For the text-containing cell, return its midpoint in [X, Y] coordinate format. 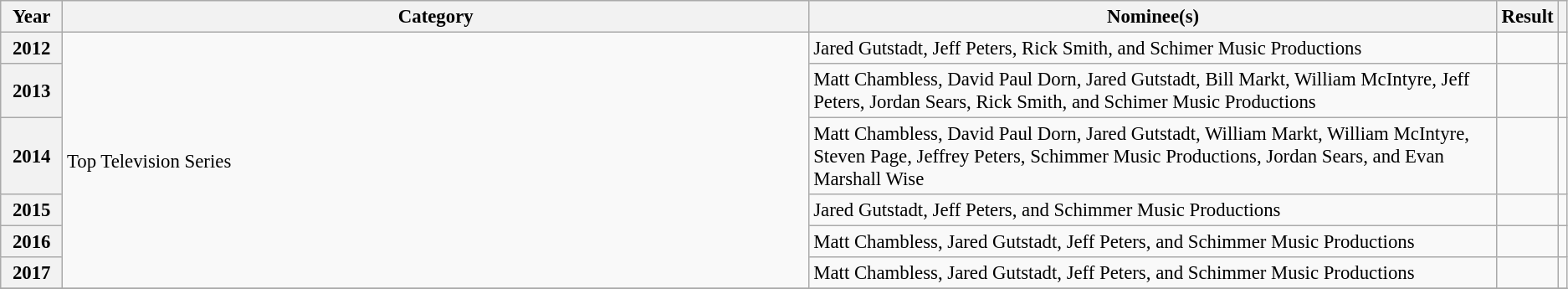
Category [436, 17]
Jared Gutstadt, Jeff Peters, Rick Smith, and Schimer Music Productions [1153, 49]
2014 [32, 157]
Year [32, 17]
Result [1528, 17]
2015 [32, 210]
2012 [32, 49]
Jared Gutstadt, Jeff Peters, and Schimmer Music Productions [1153, 210]
2013 [32, 90]
Nominee(s) [1153, 17]
2016 [32, 242]
Matt Chambless, Jared Gutstadt, Jeff Peters, and Schimmer Music Productions [1153, 242]
Matt Chambless, David Paul Dorn, Jared Gutstadt, Bill Markt, William McIntyre, Jeff Peters, Jordan Sears, Rick Smith, and Schimer Music Productions [1153, 90]
